Pinpoint the cell where the given text exists, returning its [X, Y] midpoint coordinate. 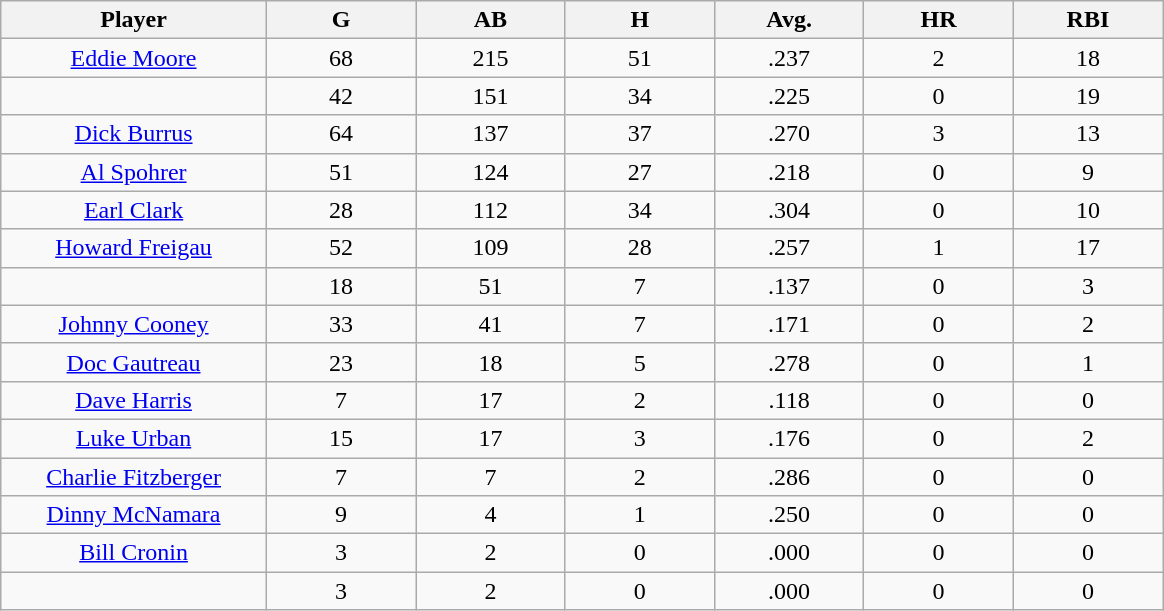
Earl Clark [134, 210]
.257 [788, 248]
.176 [788, 438]
Dinny McNamara [134, 515]
.286 [788, 477]
Charlie Fitzberger [134, 477]
215 [490, 58]
13 [1088, 134]
Avg. [788, 20]
AB [490, 20]
5 [640, 362]
Eddie Moore [134, 58]
.270 [788, 134]
15 [340, 438]
Al Spohrer [134, 172]
42 [340, 96]
10 [1088, 210]
19 [1088, 96]
HR [938, 20]
37 [640, 134]
G [340, 20]
.118 [788, 400]
27 [640, 172]
Howard Freigau [134, 248]
Player [134, 20]
151 [490, 96]
23 [340, 362]
.137 [788, 286]
Luke Urban [134, 438]
52 [340, 248]
112 [490, 210]
.225 [788, 96]
.278 [788, 362]
RBI [1088, 20]
64 [340, 134]
.304 [788, 210]
.218 [788, 172]
4 [490, 515]
Dave Harris [134, 400]
Johnny Cooney [134, 324]
Bill Cronin [134, 553]
.250 [788, 515]
137 [490, 134]
68 [340, 58]
.171 [788, 324]
109 [490, 248]
.237 [788, 58]
Dick Burrus [134, 134]
33 [340, 324]
41 [490, 324]
H [640, 20]
124 [490, 172]
Doc Gautreau [134, 362]
